Search for the cell housing the specified text and yield its [x, y] center coordinate. 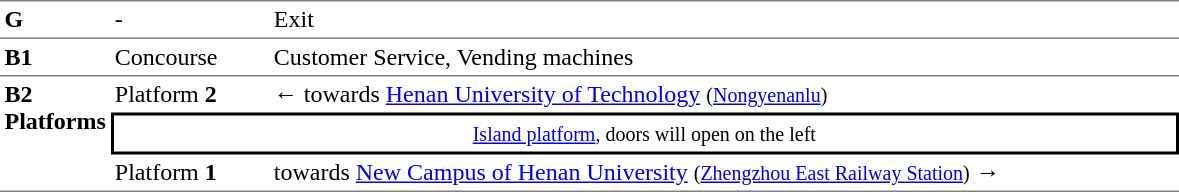
Island platform, doors will open on the left [644, 133]
towards New Campus of Henan University (Zhengzhou East Railway Station) → [724, 173]
Concourse [190, 58]
Platform 2 [190, 94]
B2Platforms [55, 134]
Customer Service, Vending machines [724, 58]
Platform 1 [190, 173]
G [55, 19]
B1 [55, 58]
Exit [724, 19]
- [190, 19]
← towards Henan University of Technology (Nongyenanlu) [724, 94]
